Find where the given text appears and provide that cell's center as [X, Y] coordinate. 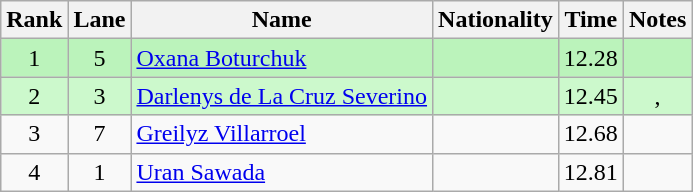
Nationality [496, 20]
12.45 [590, 96]
Notes [657, 20]
, [657, 96]
4 [34, 172]
7 [100, 134]
Greilyz Villarroel [282, 134]
Darlenys de La Cruz Severino [282, 96]
2 [34, 96]
Uran Sawada [282, 172]
5 [100, 58]
Rank [34, 20]
Lane [100, 20]
12.28 [590, 58]
12.68 [590, 134]
12.81 [590, 172]
Oxana Boturchuk [282, 58]
Name [282, 20]
Time [590, 20]
